Find where the given text appears and provide that cell's center as [x, y] coordinate. 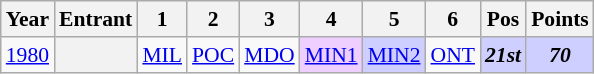
3 [270, 19]
MDO [270, 55]
MIN1 [332, 55]
5 [394, 19]
ONT [453, 55]
Points [560, 19]
70 [560, 55]
Pos [503, 19]
POC [213, 55]
4 [332, 19]
1980 [28, 55]
Entrant [96, 19]
6 [453, 19]
1 [162, 19]
2 [213, 19]
Year [28, 19]
MIL [162, 55]
21st [503, 55]
MIN2 [394, 55]
